Output the (x, y) coordinate of the center of the cell containing the given text.  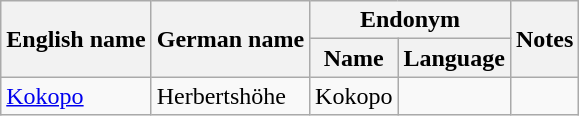
Notes (544, 39)
Language (454, 58)
Endonym (410, 20)
German name (230, 39)
English name (76, 39)
Herbertshöhe (230, 96)
Name (354, 58)
